From the cell containing the given text, extract its center point as [X, Y] coordinate. 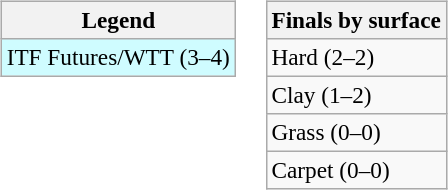
ITF Futures/WTT (3–4) [118, 57]
Finals by surface [356, 20]
Carpet (0–0) [356, 171]
Clay (1–2) [356, 95]
Grass (0–0) [356, 133]
Hard (2–2) [356, 57]
Legend [118, 20]
